Locate the cell with the specified text and output its [x, y] center coordinate. 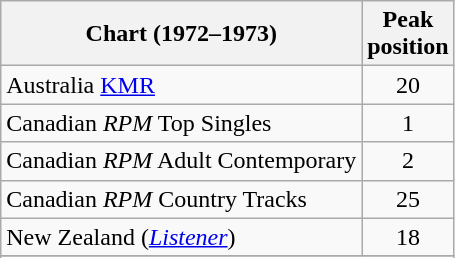
18 [408, 237]
Australia KMR [182, 85]
Canadian RPM Country Tracks [182, 199]
Canadian RPM Top Singles [182, 123]
New Zealand (Listener) [182, 237]
Canadian RPM Adult Contemporary [182, 161]
Peakposition [408, 34]
2 [408, 161]
1 [408, 123]
20 [408, 85]
Chart (1972–1973) [182, 34]
25 [408, 199]
